Search for the cell housing the specified text and yield its [X, Y] center coordinate. 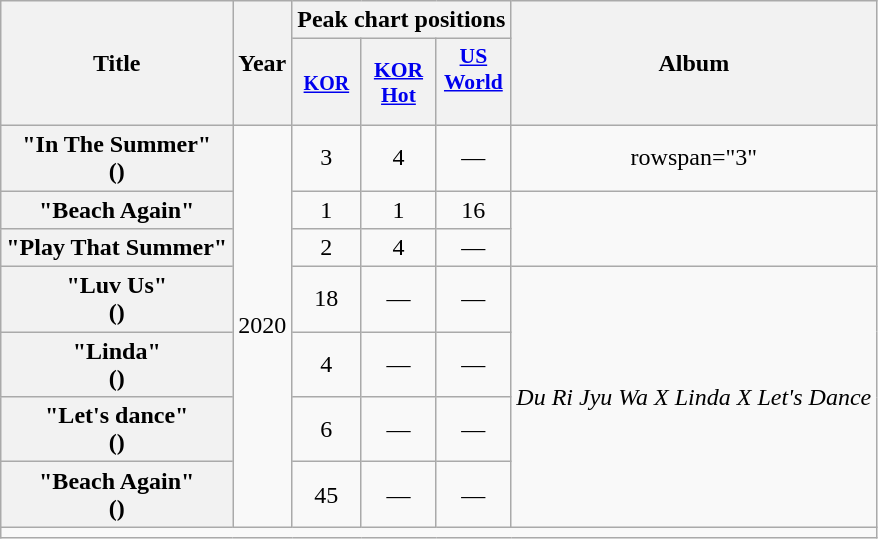
"Beach Again" [117, 209]
rowspan="3" [694, 158]
45 [326, 494]
Peak chart positions [402, 20]
Album [694, 64]
US World [474, 82]
Du Ri Jyu Wa X Linda X Let's Dance [694, 397]
"Let's dance" () [117, 430]
2 [326, 248]
"Play That Summer" [117, 248]
18 [326, 300]
6 [326, 430]
"In The Summer" () [117, 158]
"Luv Us" () [117, 300]
Year [262, 64]
KORHot [398, 82]
"Beach Again" () [117, 494]
2020 [262, 326]
3 [326, 158]
Title [117, 64]
"Linda"() [117, 364]
16 [474, 209]
KOR [326, 82]
